For the text-containing cell, return its midpoint in (X, Y) coordinate format. 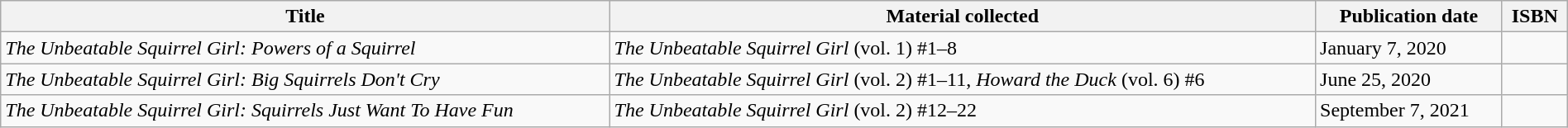
The Unbeatable Squirrel Girl (vol. 1) #1–8 (963, 48)
The Unbeatable Squirrel Girl (vol. 2) #1–11, Howard the Duck (vol. 6) #6 (963, 79)
Material collected (963, 17)
ISBN (1535, 17)
The Unbeatable Squirrel Girl (vol. 2) #12–22 (963, 111)
January 7, 2020 (1409, 48)
June 25, 2020 (1409, 79)
The Unbeatable Squirrel Girl: Squirrels Just Want To Have Fun (305, 111)
September 7, 2021 (1409, 111)
Title (305, 17)
The Unbeatable Squirrel Girl: Big Squirrels Don't Cry (305, 79)
The Unbeatable Squirrel Girl: Powers of a Squirrel (305, 48)
Publication date (1409, 17)
